Output the [X, Y] coordinate of the center of the cell containing the given text.  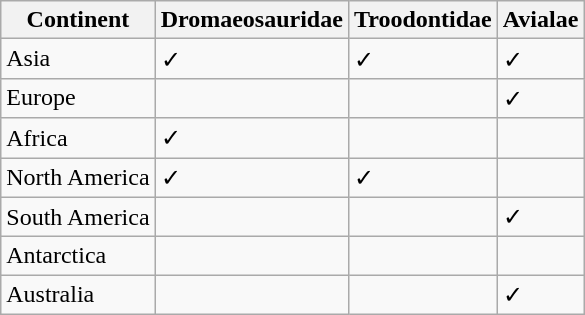
South America [78, 217]
North America [78, 178]
Europe [78, 98]
Africa [78, 138]
Continent [78, 20]
Asia [78, 59]
Dromaeosauridae [252, 20]
Australia [78, 295]
Antarctica [78, 256]
Avialae [540, 20]
Troodontidae [422, 20]
